Return the [x, y] coordinate for the center point of the cell that contains the specified text.  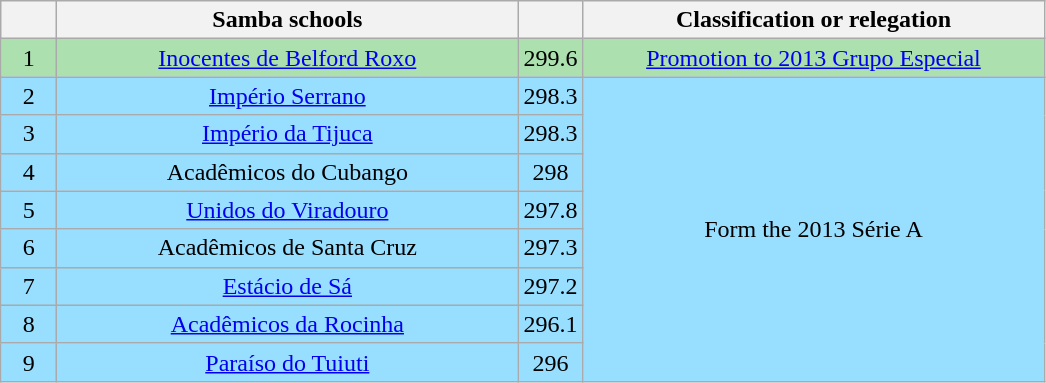
Inocentes de Belford Roxo [288, 58]
6 [29, 248]
Estácio de Sá [288, 286]
Acadêmicos do Cubango [288, 172]
2 [29, 96]
Classification or relegation [814, 20]
1 [29, 58]
297.8 [550, 210]
Império Serrano [288, 96]
Promotion to 2013 Grupo Especial [814, 58]
Paraíso do Tuiuti [288, 362]
5 [29, 210]
296.1 [550, 324]
Império da Tijuca [288, 134]
7 [29, 286]
9 [29, 362]
Form the 2013 Série A [814, 229]
Acadêmicos da Rocinha [288, 324]
299.6 [550, 58]
298 [550, 172]
Unidos do Viradouro [288, 210]
297.2 [550, 286]
Acadêmicos de Santa Cruz [288, 248]
296 [550, 362]
4 [29, 172]
3 [29, 134]
Samba schools [288, 20]
8 [29, 324]
297.3 [550, 248]
